For the text-containing cell, return its midpoint in (x, y) coordinate format. 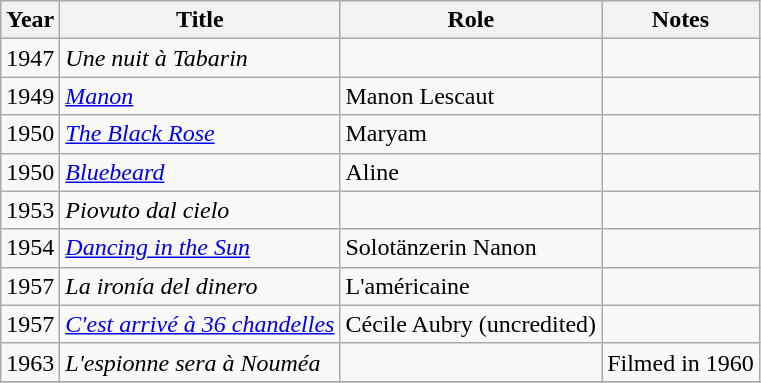
Piovuto dal cielo (200, 210)
Aline (471, 172)
1954 (30, 248)
Filmed in 1960 (681, 362)
1947 (30, 58)
Role (471, 20)
1949 (30, 96)
C'est arrivé à 36 chandelles (200, 324)
Dancing in the Sun (200, 248)
Maryam (471, 134)
The Black Rose (200, 134)
Une nuit à Tabarin (200, 58)
Notes (681, 20)
Manon (200, 96)
1953 (30, 210)
L'espionne sera à Nouméa (200, 362)
Cécile Aubry (uncredited) (471, 324)
Bluebeard (200, 172)
Year (30, 20)
L'américaine (471, 286)
Manon Lescaut (471, 96)
La ironía del dinero (200, 286)
1963 (30, 362)
Solotänzerin Nanon (471, 248)
Title (200, 20)
